Detect which cell encompasses the target text, then output its [X, Y] center coordinate. 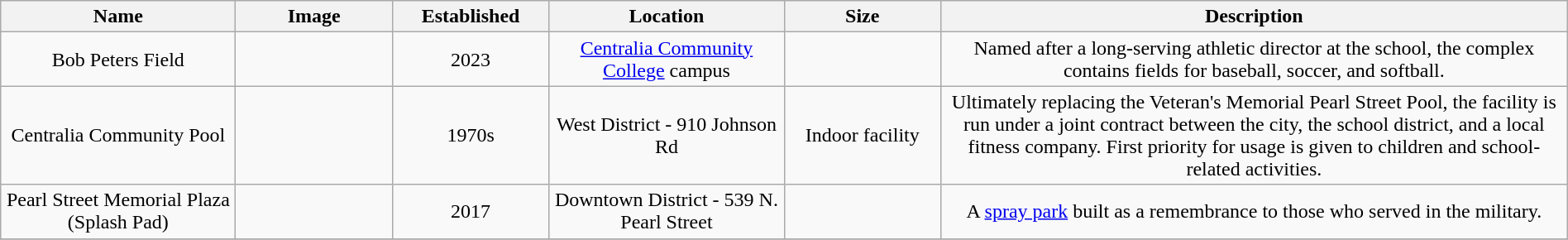
Centralia Community Pool [118, 136]
Indoor facility [862, 136]
2023 [471, 60]
Named after a long-serving athletic director at the school, the complex contains fields for baseball, soccer, and softball. [1254, 60]
Bob Peters Field [118, 60]
2017 [471, 212]
Pearl Street Memorial Plaza (Splash Pad) [118, 212]
West District - 910 Johnson Rd [667, 136]
Centralia Community College campus [667, 60]
Downtown District - 539 N. Pearl Street [667, 212]
Name [118, 17]
Description [1254, 17]
Established [471, 17]
Image [314, 17]
Size [862, 17]
Location [667, 17]
A spray park built as a remembrance to those who served in the military. [1254, 212]
1970s [471, 136]
